Search for the cell housing the specified text and yield its (x, y) center coordinate. 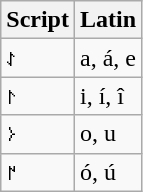
a, á, e (108, 58)
𐰆‎ (38, 134)
ó, ú (108, 172)
Script (38, 20)
o, u (108, 134)
𐰀‎‎ (38, 58)
i, í, î (108, 96)
𐰇‎‎ (38, 172)
𐰃‎‎ (38, 96)
Latin (108, 20)
